Find where the given text appears and provide that cell's center as [x, y] coordinate. 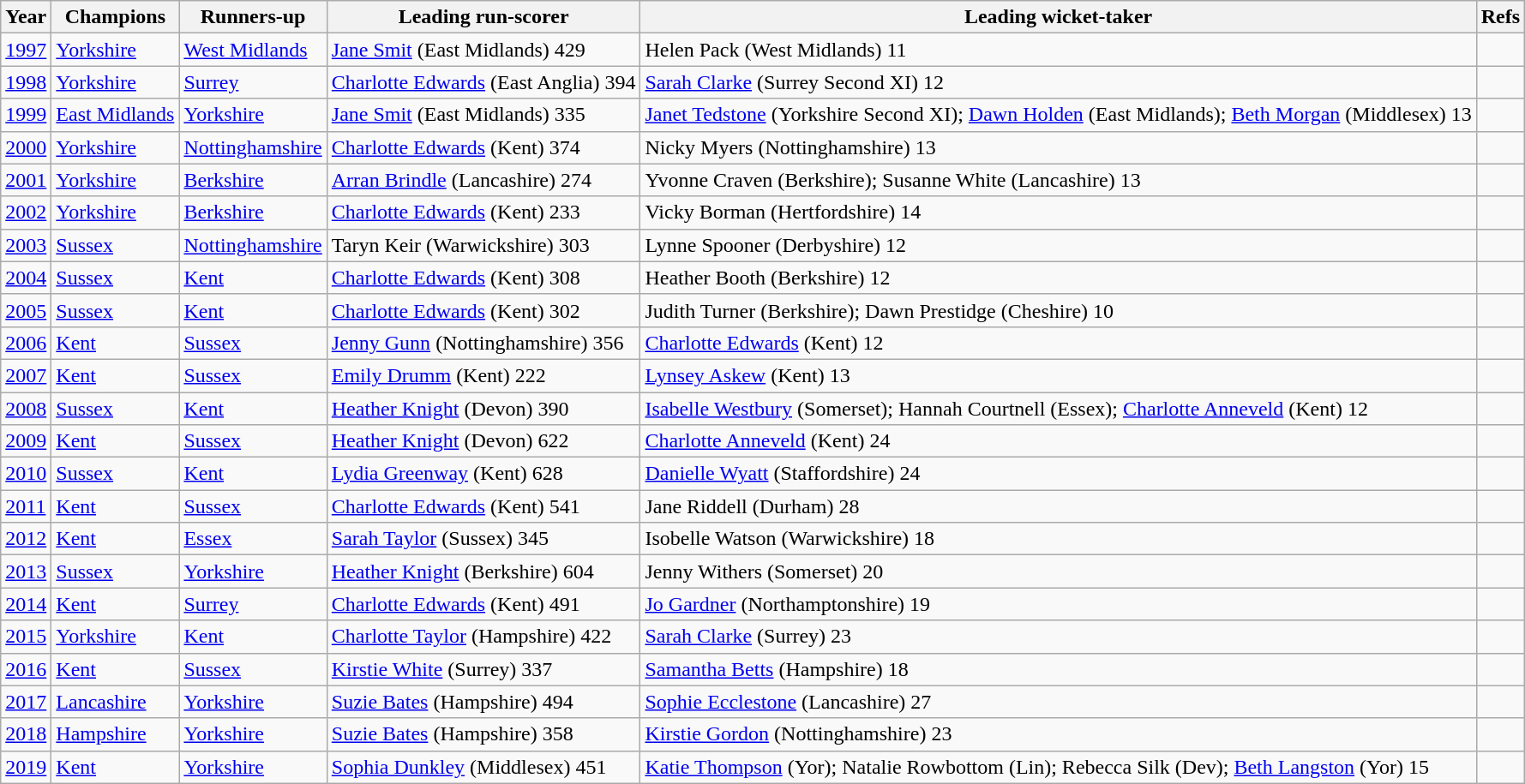
Year [26, 17]
Katie Thompson (Yor); Natalie Rowbottom (Lin); Rebecca Silk (Dev); Beth Langston (Yor) 15 [1058, 767]
East Midlands [115, 115]
2006 [26, 343]
Essex [253, 539]
2014 [26, 604]
Vicky Borman (Hertfordshire) 14 [1058, 212]
Sophie Ecclestone (Lancashire) 27 [1058, 702]
Heather Booth (Berkshire) 12 [1058, 278]
1997 [26, 50]
2019 [26, 767]
2010 [26, 474]
Lydia Greenway (Kent) 628 [483, 474]
Judith Turner (Berkshire); Dawn Prestidge (Cheshire) 10 [1058, 310]
2008 [26, 409]
Charlotte Anneveld (Kent) 24 [1058, 441]
Charlotte Edwards (Kent) 374 [483, 147]
Champions [115, 17]
Sophia Dunkley (Middlesex) 451 [483, 767]
2003 [26, 245]
Lynne Spooner (Derbyshire) 12 [1058, 245]
Charlotte Edwards (Kent) 12 [1058, 343]
Charlotte Taylor (Hampshire) 422 [483, 637]
Charlotte Edwards (Kent) 302 [483, 310]
Heather Knight (Devon) 622 [483, 441]
Charlotte Edwards (East Anglia) 394 [483, 82]
2001 [26, 180]
Janet Tedstone (Yorkshire Second XI); Dawn Holden (East Midlands); Beth Morgan (Middlesex) 13 [1058, 115]
Lancashire [115, 702]
2002 [26, 212]
Isabelle Westbury (Somerset); Hannah Courtnell (Essex); Charlotte Anneveld (Kent) 12 [1058, 409]
2017 [26, 702]
2011 [26, 506]
Isobelle Watson (Warwickshire) 18 [1058, 539]
Danielle Wyatt (Staffordshire) 24 [1058, 474]
2018 [26, 734]
Kirstie Gordon (Nottinghamshire) 23 [1058, 734]
Refs [1500, 17]
2004 [26, 278]
Sarah Clarke (Surrey) 23 [1058, 637]
Heather Knight (Berkshire) 604 [483, 572]
2009 [26, 441]
Runners-up [253, 17]
2015 [26, 637]
Taryn Keir (Warwickshire) 303 [483, 245]
Kirstie White (Surrey) 337 [483, 669]
2016 [26, 669]
Charlotte Edwards (Kent) 541 [483, 506]
1998 [26, 82]
Sarah Taylor (Sussex) 345 [483, 539]
Heather Knight (Devon) 390 [483, 409]
Suzie Bates (Hampshire) 494 [483, 702]
Jenny Withers (Somerset) 20 [1058, 572]
1999 [26, 115]
Leading run-scorer [483, 17]
2012 [26, 539]
Samantha Betts (Hampshire) 18 [1058, 669]
Arran Brindle (Lancashire) 274 [483, 180]
Emily Drumm (Kent) 222 [483, 375]
Sarah Clarke (Surrey Second XI) 12 [1058, 82]
Hampshire [115, 734]
2005 [26, 310]
Helen Pack (West Midlands) 11 [1058, 50]
Charlotte Edwards (Kent) 491 [483, 604]
Jane Smit (East Midlands) 429 [483, 50]
Jane Smit (East Midlands) 335 [483, 115]
West Midlands [253, 50]
2007 [26, 375]
Suzie Bates (Hampshire) 358 [483, 734]
Leading wicket-taker [1058, 17]
Jo Gardner (Northamptonshire) 19 [1058, 604]
Yvonne Craven (Berkshire); Susanne White (Lancashire) 13 [1058, 180]
Lynsey Askew (Kent) 13 [1058, 375]
Jane Riddell (Durham) 28 [1058, 506]
Charlotte Edwards (Kent) 308 [483, 278]
Charlotte Edwards (Kent) 233 [483, 212]
2000 [26, 147]
Nicky Myers (Nottinghamshire) 13 [1058, 147]
Jenny Gunn (Nottinghamshire) 356 [483, 343]
2013 [26, 572]
